Find where the given text appears and provide that cell's center as (x, y) coordinate. 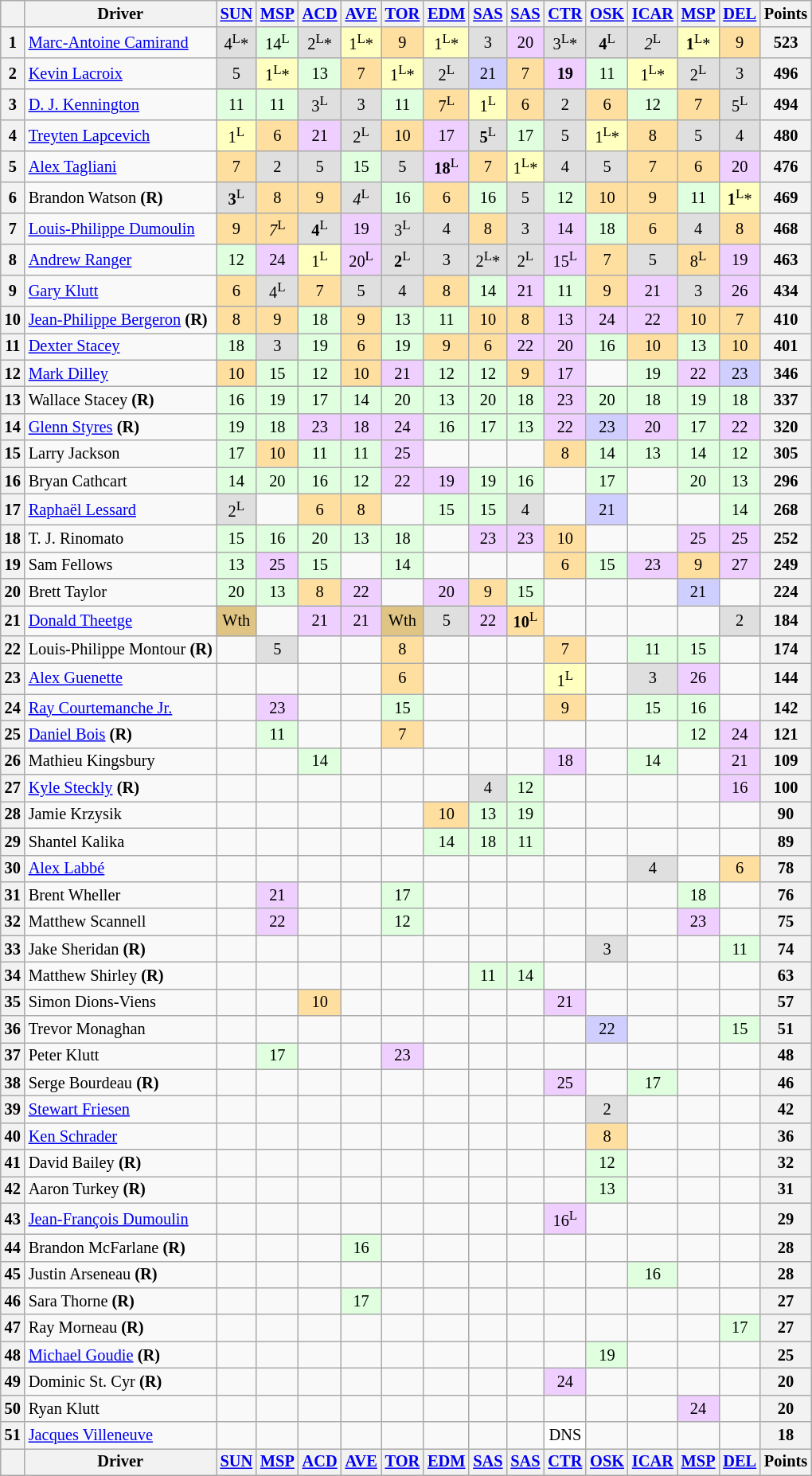
Trevor Monaghan (121, 1029)
3L* (565, 43)
75 (786, 922)
Andrew Ranger (121, 260)
Ken Schrader (121, 1136)
Alex Tagliani (121, 167)
8L (699, 260)
224 (786, 592)
44 (13, 1248)
434 (786, 291)
50 (13, 1408)
401 (786, 346)
Brett Taylor (121, 592)
Dexter Stacey (121, 346)
Larry Jackson (121, 454)
480 (786, 135)
100 (786, 788)
305 (786, 454)
45 (13, 1275)
Louis-Philippe Dumoulin (121, 229)
Jean-Philippe Bergeron (R) (121, 320)
90 (786, 814)
Serge Bourdeau (R) (121, 1083)
320 (786, 427)
DNS (565, 1435)
Jean-François Dumoulin (121, 1218)
Kyle Steckly (R) (121, 788)
Alex Guenette (121, 678)
Stewart Friesen (121, 1109)
410 (786, 320)
Donald Theetge (121, 621)
Glenn Styres (R) (121, 427)
Jake Sheridan (R) (121, 949)
468 (786, 229)
252 (786, 538)
35 (13, 1002)
74 (786, 949)
Justin Arseneau (R) (121, 1275)
20L (361, 260)
523 (786, 43)
109 (786, 761)
Treyten Lapcevich (121, 135)
346 (786, 373)
Daniel Bois (R) (121, 734)
16L (565, 1218)
268 (786, 510)
D. J. Kennington (121, 105)
Brandon Watson (R) (121, 197)
Brent Wheller (121, 895)
10L (525, 621)
184 (786, 621)
T. J. Rinomato (121, 538)
Jacques Villeneuve (121, 1435)
57 (786, 1002)
Peter Klutt (121, 1056)
David Bailey (R) (121, 1163)
Mark Dilley (121, 373)
Sam Fellows (121, 565)
Louis-Philippe Montour (R) (121, 650)
40 (13, 1136)
Shantel Kalika (121, 841)
1 (13, 43)
43 (13, 1218)
121 (786, 734)
337 (786, 400)
78 (786, 869)
Aaron Turkey (R) (121, 1189)
496 (786, 73)
41 (13, 1163)
33 (13, 949)
34 (13, 975)
Wallace Stacey (R) (121, 400)
47 (13, 1328)
Sara Thorne (R) (121, 1301)
Bryan Cathcart (121, 481)
Mathieu Kingsbury (121, 761)
249 (786, 565)
Matthew Scannell (121, 922)
39 (13, 1109)
476 (786, 167)
Ryan Klutt (121, 1408)
Jamie Krzysik (121, 814)
Ray Morneau (R) (121, 1328)
Dominic St. Cyr (R) (121, 1381)
144 (786, 678)
Kevin Lacroix (121, 73)
Matthew Shirley (R) (121, 975)
Marc-Antoine Camirand (121, 43)
Brandon McFarlane (R) (121, 1248)
Ray Courtemanche Jr. (121, 708)
174 (786, 650)
89 (786, 841)
Gary Klutt (121, 291)
469 (786, 197)
30 (13, 869)
296 (786, 481)
Alex Labbé (121, 869)
76 (786, 895)
142 (786, 708)
37 (13, 1056)
14L (277, 43)
18L (446, 167)
63 (786, 975)
38 (13, 1083)
Simon Dions-Viens (121, 1002)
Raphaël Lessard (121, 510)
Michael Goudie (R) (121, 1355)
49 (13, 1381)
4L* (236, 43)
494 (786, 105)
463 (786, 260)
15L (565, 260)
